Return the [X, Y] coordinate for the center point of the cell that contains the specified text.  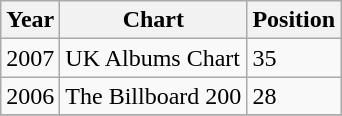
2006 [30, 96]
The Billboard 200 [154, 96]
Year [30, 20]
UK Albums Chart [154, 58]
Chart [154, 20]
Position [294, 20]
2007 [30, 58]
35 [294, 58]
28 [294, 96]
